Locate the cell with the specified text and output its [x, y] center coordinate. 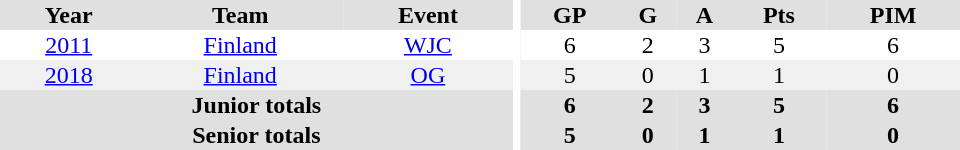
Junior totals [256, 105]
Pts [779, 15]
Team [240, 15]
A [704, 15]
2011 [68, 45]
G [648, 15]
Year [68, 15]
PIM [893, 15]
GP [570, 15]
2018 [68, 75]
WJC [428, 45]
OG [428, 75]
Event [428, 15]
Senior totals [256, 135]
